Find where the given text appears and provide that cell's center as (X, Y) coordinate. 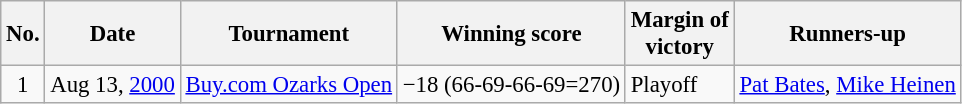
Buy.com Ozarks Open (288, 85)
Margin ofvictory (680, 34)
Winning score (511, 34)
−18 (66-69-66-69=270) (511, 85)
Aug 13, 2000 (112, 85)
Date (112, 34)
Tournament (288, 34)
Pat Bates, Mike Heinen (848, 85)
Runners-up (848, 34)
Playoff (680, 85)
1 (23, 85)
No. (23, 34)
